Locate the cell with the specified text and output its (X, Y) center coordinate. 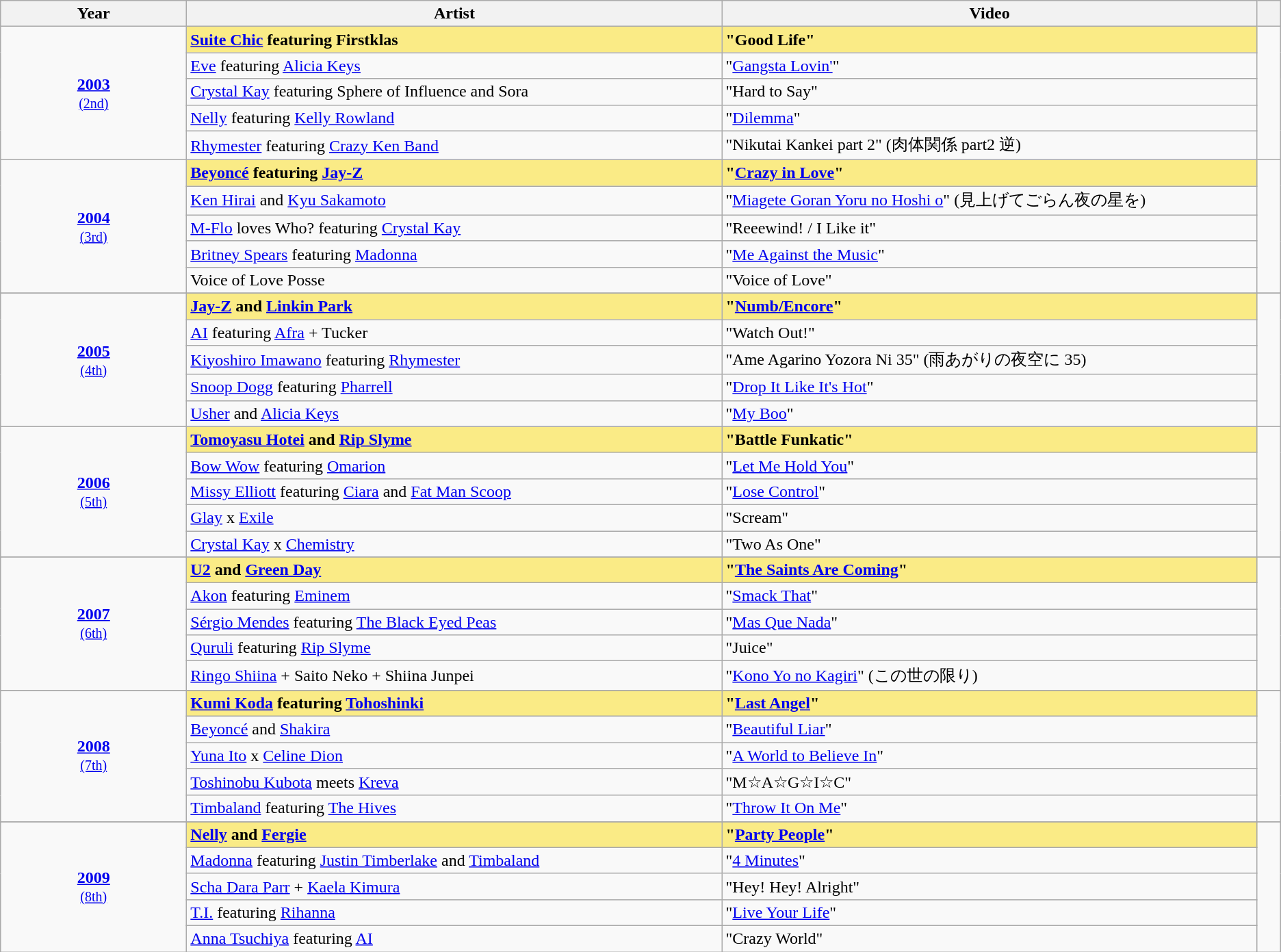
"Miagete Goran Yoru no Hoshi o" (見上げてごらん夜の星を) (989, 201)
Britney Spears featuring Madonna (454, 254)
"Hard to Say" (989, 92)
"Lose Control" (989, 491)
2005(4th) (94, 360)
"Gangsta Lovin'" (989, 66)
Eve featuring Alicia Keys (454, 66)
"A World to Believe In" (989, 755)
"Battle Funkatic" (989, 439)
2009(8th) (94, 886)
Artist (454, 14)
Nelly featuring Kelly Rowland (454, 118)
"Party People" (989, 834)
"Last Angel" (989, 703)
"Crazy in Love" (989, 173)
Madonna featuring Justin Timberlake and Timbaland (454, 860)
2006(5th) (94, 491)
M-Flo loves Who? featuring Crystal Kay (454, 228)
"Mas Que Nada" (989, 622)
"My Boo" (989, 413)
"Juice" (989, 648)
"Watch Out!" (989, 332)
"Smack That" (989, 596)
T.I. featuring Rihanna (454, 912)
"Let Me Hold You" (989, 465)
"Good Life" (989, 40)
Beyoncé and Shakira (454, 729)
Kumi Koda featuring Tohoshinki (454, 703)
"Voice of Love" (989, 280)
Kiyoshiro Imawano featuring Rhymester (454, 360)
"Nikutai Kankei part 2" (肉体関係 part2 逆) (989, 145)
"Numb/Encore" (989, 306)
Anna Tsuchiya featuring AI (454, 938)
Quruli featuring Rip Slyme (454, 648)
"4 Minutes" (989, 860)
Toshinobu Kubota meets Kreva (454, 782)
Suite Chic featuring Firstklas (454, 40)
Voice of Love Posse (454, 280)
Usher and Alicia Keys (454, 413)
"M☆A☆G☆I☆C" (989, 782)
Snoop Dogg featuring Pharrell (454, 387)
Ringo Shiina + Saito Neko + Shiina Junpei (454, 676)
2003(2nd) (94, 93)
Glay x Exile (454, 517)
"Me Against the Music" (989, 254)
2004(3rd) (94, 227)
Rhymester featuring Crazy Ken Band (454, 145)
"Crazy World" (989, 938)
Ken Hirai and Kyu Sakamoto (454, 201)
Crystal Kay featuring Sphere of Influence and Sora (454, 92)
Akon featuring Eminem (454, 596)
2008(7th) (94, 756)
AI featuring Afra + Tucker (454, 332)
Yuna Ito x Celine Dion (454, 755)
"Two As One" (989, 544)
"Scream" (989, 517)
Nelly and Fergie (454, 834)
"Kono Yo no Kagiri" (この世の限り) (989, 676)
2007(6th) (94, 624)
Missy Elliott featuring Ciara and Fat Man Scoop (454, 491)
Bow Wow featuring Omarion (454, 465)
"Live Your Life" (989, 912)
Jay-Z and Linkin Park (454, 306)
Scha Dara Parr + Kaela Kimura (454, 886)
U2 and Green Day (454, 570)
"The Saints Are Coming" (989, 570)
Timbaland featuring The Hives (454, 808)
Year (94, 14)
Video (989, 14)
"Drop It Like It's Hot" (989, 387)
Crystal Kay x Chemistry (454, 544)
"Hey! Hey! Alright" (989, 886)
"Throw It On Me" (989, 808)
Beyoncé featuring Jay-Z (454, 173)
"Beautiful Liar" (989, 729)
Tomoyasu Hotei and Rip Slyme (454, 439)
Sérgio Mendes featuring The Black Eyed Peas (454, 622)
"Dilemma" (989, 118)
"Ame Agarino Yozora Ni 35" (雨あがりの夜空に 35) (989, 360)
"Reeewind! / I Like it" (989, 228)
